Provide the (x, y) coordinate of the cell's center where the given text is located.  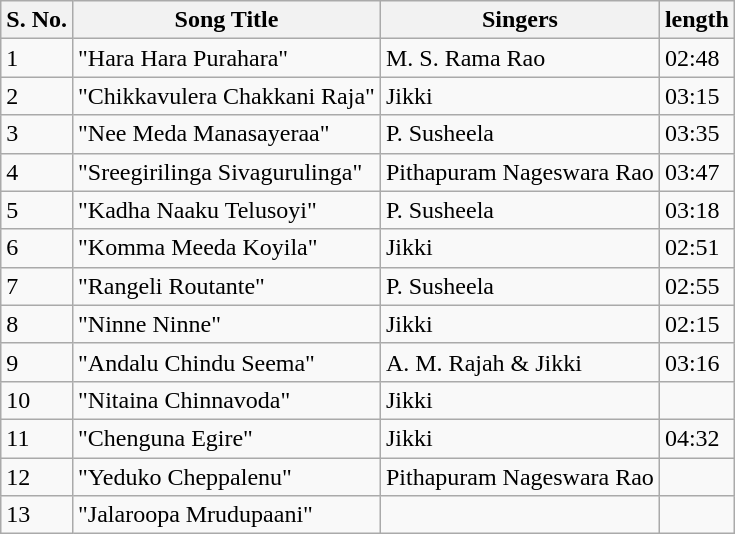
6 (37, 248)
"Yeduko Cheppalenu" (226, 477)
7 (37, 286)
4 (37, 172)
02:51 (696, 248)
"Jalaroopa Mrudupaani" (226, 515)
03:18 (696, 210)
M. S. Rama Rao (520, 58)
04:32 (696, 438)
03:15 (696, 96)
03:16 (696, 362)
"Kadha Naaku Telusoyi" (226, 210)
"Rangeli Routante" (226, 286)
Song Title (226, 20)
13 (37, 515)
02:15 (696, 324)
length (696, 20)
8 (37, 324)
11 (37, 438)
"Nitaina Chinnavoda" (226, 400)
"Nee Meda Manasayeraa" (226, 134)
9 (37, 362)
02:55 (696, 286)
"Chenguna Egire" (226, 438)
2 (37, 96)
A. M. Rajah & Jikki (520, 362)
"Ninne Ninne" (226, 324)
"Andalu Chindu Seema" (226, 362)
Singers (520, 20)
12 (37, 477)
"Hara Hara Purahara" (226, 58)
03:35 (696, 134)
10 (37, 400)
03:47 (696, 172)
"Chikkavulera Chakkani Raja" (226, 96)
5 (37, 210)
"Komma Meeda Koyila" (226, 248)
1 (37, 58)
S. No. (37, 20)
3 (37, 134)
"Sreegirilinga Sivagurulinga" (226, 172)
02:48 (696, 58)
